Detect which cell encompasses the target text, then output its [x, y] center coordinate. 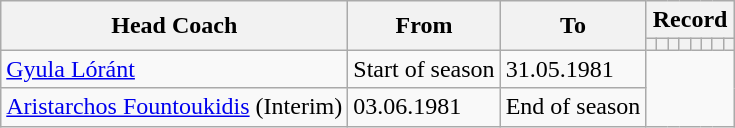
Head Coach [174, 26]
Start of season [424, 69]
From [424, 26]
End of season [573, 107]
31.05.1981 [573, 69]
Gyula Lóránt [174, 69]
03.06.1981 [424, 107]
To [573, 26]
Record [690, 20]
Aristarchos Fountoukidis (Interim) [174, 107]
